Find where the given text appears and provide that cell's center as (X, Y) coordinate. 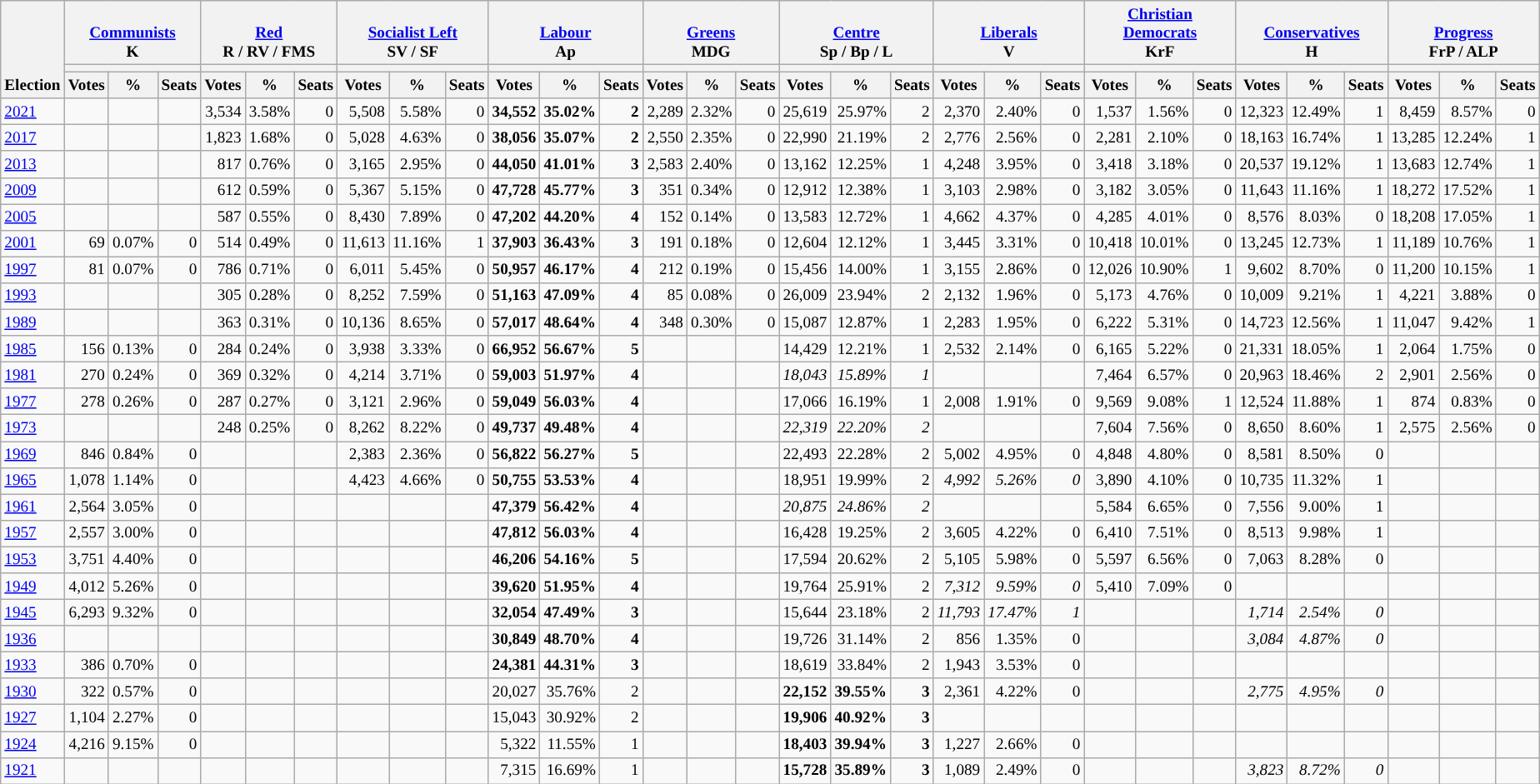
16,428 (805, 533)
7,315 (514, 771)
1.14% (133, 481)
17.47% (1012, 612)
12.87% (861, 322)
1953 (32, 560)
56,822 (514, 454)
1921 (32, 771)
4,216 (87, 744)
8,581 (1262, 454)
46,206 (514, 560)
1,714 (1262, 612)
36.43% (570, 243)
2.36% (417, 454)
212 (665, 270)
5,173 (1110, 296)
4.80% (1164, 454)
54.16% (570, 560)
12.38% (861, 191)
10.90% (1164, 270)
12,323 (1262, 112)
2,383 (363, 454)
15,043 (514, 718)
1.68% (270, 138)
13,683 (1413, 164)
4,248 (958, 164)
57,017 (514, 322)
4,992 (958, 481)
3,605 (958, 533)
305 (223, 296)
12,524 (1262, 402)
9.42% (1467, 322)
30,849 (514, 639)
44,050 (514, 164)
4.37% (1012, 217)
51,163 (514, 296)
8,650 (1262, 428)
5,002 (958, 454)
278 (87, 402)
12.24% (1467, 138)
7.56% (1164, 428)
23.18% (861, 612)
18,619 (805, 665)
5,584 (1110, 507)
4,662 (958, 217)
5.98% (1012, 560)
47,728 (514, 191)
0.71% (270, 270)
3,890 (1110, 481)
3.58% (270, 112)
13,583 (805, 217)
Election (32, 50)
8,262 (363, 428)
0.83% (1467, 402)
2001 (32, 243)
15,087 (805, 322)
17.05% (1467, 217)
1981 (32, 375)
50,755 (514, 481)
2,550 (665, 138)
0.14% (712, 217)
3,751 (87, 560)
12.12% (861, 243)
38,056 (514, 138)
ChristianDemocratsKrF (1160, 33)
2.96% (417, 402)
4.10% (1164, 481)
16.69% (570, 771)
8.60% (1316, 428)
1949 (32, 587)
11,793 (958, 612)
35.02% (570, 112)
24.86% (861, 507)
1927 (32, 718)
0.30% (712, 322)
1965 (32, 481)
12.56% (1316, 322)
856 (958, 639)
2,361 (958, 692)
22,319 (805, 428)
45.77% (570, 191)
7,604 (1110, 428)
7.09% (1164, 587)
12.74% (1467, 164)
18,403 (805, 744)
2.54% (1316, 612)
4.40% (133, 560)
5,367 (363, 191)
3.31% (1012, 243)
4,285 (1110, 217)
19.25% (861, 533)
30.92% (570, 718)
1,078 (87, 481)
11,047 (1413, 322)
13,162 (805, 164)
14,723 (1262, 322)
9.00% (1316, 507)
1997 (32, 270)
0.55% (270, 217)
17,066 (805, 402)
2,557 (87, 533)
2,775 (1262, 692)
25.91% (861, 587)
10,735 (1262, 481)
1,227 (958, 744)
0.08% (712, 296)
2,132 (958, 296)
2.95% (417, 164)
51.97% (570, 375)
1945 (32, 612)
5.15% (417, 191)
8.50% (1316, 454)
7.59% (417, 296)
2.35% (712, 138)
0.13% (133, 349)
369 (223, 375)
21.19% (861, 138)
4.76% (1164, 296)
12.72% (861, 217)
7,063 (1262, 560)
11,189 (1413, 243)
21,331 (1262, 349)
6,293 (87, 612)
348 (665, 322)
6,222 (1110, 322)
10.01% (1164, 243)
15,456 (805, 270)
19,764 (805, 587)
12.25% (861, 164)
3,165 (363, 164)
12,026 (1110, 270)
1.95% (1012, 322)
1977 (32, 402)
6.65% (1164, 507)
0.34% (712, 191)
56.67% (570, 349)
LiberalsV (1008, 33)
8.72% (1316, 771)
35.76% (570, 692)
8.28% (1316, 560)
3,445 (958, 243)
5,597 (1110, 560)
786 (223, 270)
5.31% (1164, 322)
66,952 (514, 349)
2005 (32, 217)
1.96% (1012, 296)
39.94% (861, 744)
3,084 (1262, 639)
1969 (32, 454)
4,012 (87, 587)
248 (223, 428)
1989 (32, 322)
6.57% (1164, 375)
18,163 (1262, 138)
18.05% (1316, 349)
8.65% (417, 322)
4,214 (363, 375)
5,105 (958, 560)
47.49% (570, 612)
3.95% (1012, 164)
0.84% (133, 454)
287 (223, 402)
5.58% (417, 112)
24,381 (514, 665)
17,594 (805, 560)
4.87% (1316, 639)
3,103 (958, 191)
22.20% (861, 428)
5.22% (1164, 349)
LabourAp (565, 33)
0.31% (270, 322)
1.56% (1164, 112)
25.97% (861, 112)
14.00% (861, 270)
156 (87, 349)
22,152 (805, 692)
17.52% (1467, 191)
2017 (32, 138)
386 (87, 665)
7.89% (417, 217)
514 (223, 243)
CommunistsK (132, 33)
20.62% (861, 560)
2,564 (87, 507)
19.12% (1316, 164)
50,957 (514, 270)
9.59% (1012, 587)
4.01% (1164, 217)
191 (665, 243)
5,508 (363, 112)
20,027 (514, 692)
7,312 (958, 587)
11,200 (1413, 270)
3,121 (363, 402)
363 (223, 322)
18,272 (1413, 191)
817 (223, 164)
7,464 (1110, 375)
44.20% (570, 217)
12.73% (1316, 243)
13,285 (1413, 138)
846 (87, 454)
2.32% (712, 112)
13,245 (1262, 243)
2.66% (1012, 744)
59,049 (514, 402)
12,912 (805, 191)
3,938 (363, 349)
48.70% (570, 639)
284 (223, 349)
11.55% (570, 744)
2,776 (958, 138)
9.08% (1164, 402)
25,619 (805, 112)
37,903 (514, 243)
8.03% (1316, 217)
8.22% (417, 428)
5,410 (1110, 587)
14,429 (805, 349)
6,165 (1110, 349)
0.49% (270, 243)
1.35% (1012, 639)
4,848 (1110, 454)
12,604 (805, 243)
3,155 (958, 270)
10,418 (1110, 243)
0.32% (270, 375)
41.01% (570, 164)
15,728 (805, 771)
6,011 (363, 270)
11,613 (363, 243)
10.76% (1467, 243)
0.57% (133, 692)
39.55% (861, 692)
18,043 (805, 375)
47.09% (570, 296)
20,875 (805, 507)
23.94% (861, 296)
19,726 (805, 639)
0.25% (270, 428)
16.19% (861, 402)
0.70% (133, 665)
19.99% (861, 481)
5,322 (514, 744)
9.15% (133, 744)
35.89% (861, 771)
152 (665, 217)
26,009 (805, 296)
3,182 (1110, 191)
1933 (32, 665)
1.75% (1467, 349)
15.89% (861, 375)
1973 (32, 428)
10,009 (1262, 296)
9,569 (1110, 402)
6,410 (1110, 533)
16.74% (1316, 138)
2009 (32, 191)
47,379 (514, 507)
2.27% (133, 718)
15,644 (805, 612)
3.71% (417, 375)
7,556 (1262, 507)
56.42% (570, 507)
18,208 (1413, 217)
22,990 (805, 138)
2021 (32, 112)
3.00% (133, 533)
3.33% (417, 349)
1985 (32, 349)
31.14% (861, 639)
81 (87, 270)
4,423 (363, 481)
20,537 (1262, 164)
3,534 (223, 112)
69 (87, 243)
12.21% (861, 349)
8.70% (1316, 270)
0.27% (270, 402)
1.91% (1012, 402)
2.14% (1012, 349)
11,643 (1262, 191)
0.76% (270, 164)
3.88% (1467, 296)
34,552 (514, 112)
85 (665, 296)
46.17% (570, 270)
8,576 (1262, 217)
8,252 (363, 296)
53.53% (570, 481)
0.28% (270, 296)
9.32% (133, 612)
9.98% (1316, 533)
2,281 (1110, 138)
2.10% (1164, 138)
270 (87, 375)
2.98% (1012, 191)
11.88% (1316, 402)
2,289 (665, 112)
ProgressFrP / ALP (1463, 33)
0.26% (133, 402)
2.86% (1012, 270)
8,430 (363, 217)
32,054 (514, 612)
8.57% (1467, 112)
1,823 (223, 138)
1,089 (958, 771)
4,221 (1413, 296)
10,136 (363, 322)
Socialist LeftSV / SF (413, 33)
3.53% (1012, 665)
6.56% (1164, 560)
18.46% (1316, 375)
1,943 (958, 665)
40.92% (861, 718)
5.45% (417, 270)
1936 (32, 639)
19,906 (805, 718)
2,370 (958, 112)
51.95% (570, 587)
RedR / RV / FMS (269, 33)
0.18% (712, 243)
2013 (32, 164)
4.63% (417, 138)
2,532 (958, 349)
1924 (32, 744)
8,513 (1262, 533)
3,823 (1262, 771)
351 (665, 191)
2,283 (958, 322)
ConservativesH (1312, 33)
20,963 (1262, 375)
1930 (32, 692)
GreensMDG (711, 33)
2,575 (1413, 428)
3,418 (1110, 164)
0.19% (712, 270)
44.31% (570, 665)
612 (223, 191)
33.84% (861, 665)
12.49% (1316, 112)
3.18% (1164, 164)
8,459 (1413, 112)
0.59% (270, 191)
39,620 (514, 587)
18,951 (805, 481)
1,537 (1110, 112)
322 (87, 692)
47,202 (514, 217)
9.21% (1316, 296)
49.48% (570, 428)
5,028 (363, 138)
2,583 (665, 164)
59,003 (514, 375)
47,812 (514, 533)
10.15% (1467, 270)
49,737 (514, 428)
35.07% (570, 138)
56.27% (570, 454)
1,104 (87, 718)
2,901 (1413, 375)
1993 (32, 296)
2,064 (1413, 349)
587 (223, 217)
11.32% (1316, 481)
7.51% (1164, 533)
CentreSp / Bp / L (857, 33)
874 (1413, 402)
9,602 (1262, 270)
2,008 (958, 402)
2.49% (1012, 771)
1961 (32, 507)
48.64% (570, 322)
1957 (32, 533)
22,493 (805, 454)
22.28% (861, 454)
4.66% (417, 481)
